Identify which cell holds the provided text, then report its [X, Y] central coordinate. 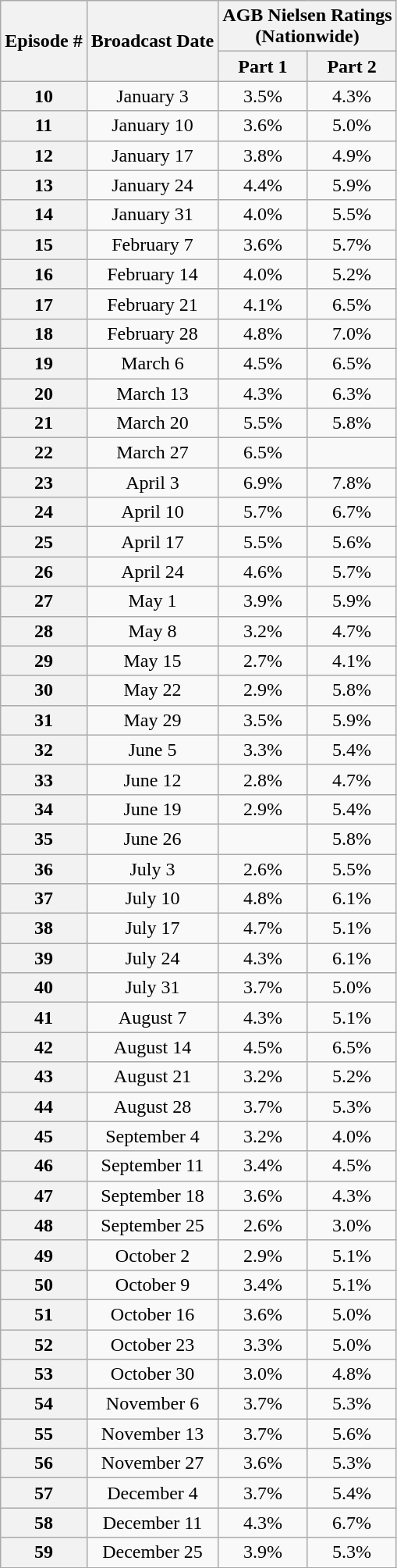
40 [44, 988]
38 [44, 928]
June 5 [153, 750]
April 17 [153, 542]
31 [44, 720]
41 [44, 1017]
22 [44, 453]
Broadcast Date [153, 41]
Episode # [44, 41]
23 [44, 483]
7.8% [352, 483]
50 [44, 1285]
November 6 [153, 1404]
Part 2 [352, 66]
September 4 [153, 1136]
29 [44, 661]
56 [44, 1463]
49 [44, 1255]
13 [44, 185]
2.8% [263, 779]
19 [44, 363]
25 [44, 542]
59 [44, 1552]
26 [44, 572]
32 [44, 750]
October 23 [153, 1344]
11 [44, 126]
August 14 [153, 1047]
May 1 [153, 601]
February 7 [153, 244]
February 21 [153, 304]
24 [44, 512]
16 [44, 274]
6.3% [352, 393]
July 24 [153, 958]
6.9% [263, 483]
54 [44, 1404]
30 [44, 690]
28 [44, 631]
February 28 [153, 333]
43 [44, 1077]
14 [44, 215]
2.7% [263, 661]
October 16 [153, 1314]
January 3 [153, 96]
3.8% [263, 155]
May 22 [153, 690]
April 3 [153, 483]
January 24 [153, 185]
January 17 [153, 155]
45 [44, 1136]
July 17 [153, 928]
27 [44, 601]
March 27 [153, 453]
7.0% [352, 333]
September 25 [153, 1225]
17 [44, 304]
47 [44, 1196]
September 18 [153, 1196]
March 20 [153, 423]
4.4% [263, 185]
10 [44, 96]
12 [44, 155]
37 [44, 899]
52 [44, 1344]
58 [44, 1523]
4.9% [352, 155]
57 [44, 1493]
21 [44, 423]
May 8 [153, 631]
November 27 [153, 1463]
August 7 [153, 1017]
4.6% [263, 572]
October 30 [153, 1374]
53 [44, 1374]
March 13 [153, 393]
18 [44, 333]
August 28 [153, 1107]
October 2 [153, 1255]
15 [44, 244]
March 6 [153, 363]
April 24 [153, 572]
June 19 [153, 809]
June 26 [153, 839]
October 9 [153, 1285]
36 [44, 869]
35 [44, 839]
September 11 [153, 1166]
48 [44, 1225]
December 4 [153, 1493]
July 3 [153, 869]
46 [44, 1166]
December 25 [153, 1552]
July 10 [153, 899]
51 [44, 1314]
February 14 [153, 274]
July 31 [153, 988]
Part 1 [263, 66]
December 11 [153, 1523]
January 31 [153, 215]
June 12 [153, 779]
55 [44, 1434]
January 10 [153, 126]
44 [44, 1107]
August 21 [153, 1077]
April 10 [153, 512]
39 [44, 958]
42 [44, 1047]
AGB Nielsen Ratings(Nationwide) [307, 27]
20 [44, 393]
November 13 [153, 1434]
May 29 [153, 720]
34 [44, 809]
33 [44, 779]
May 15 [153, 661]
